Determine the (X, Y) coordinate at the center of the cell enclosing the given text.  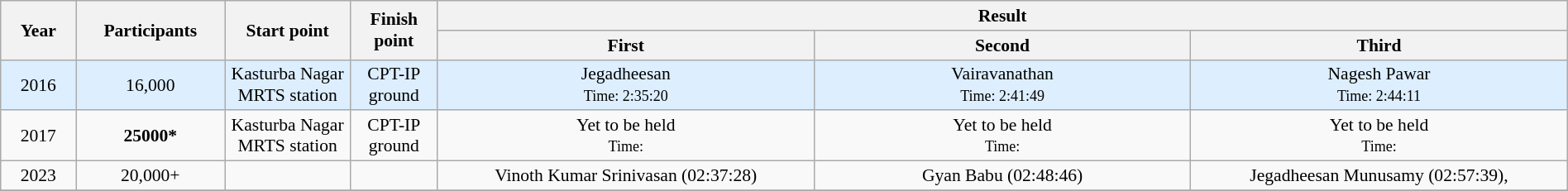
Finish point (394, 30)
2023 (38, 176)
Gyan Babu (02:48:46) (1002, 176)
Result (1002, 16)
First (625, 45)
Second (1002, 45)
VairavanathanTime: 2:41:49 (1002, 84)
JegadheesanTime: 2:35:20 (625, 84)
Jegadheesan Munusamy (02:57:39), (1379, 176)
20,000+ (151, 176)
Year (38, 30)
Start point (288, 30)
Third (1379, 45)
Nagesh PawarTime: 2:44:11 (1379, 84)
2016 (38, 84)
2017 (38, 136)
16,000 (151, 84)
Vinoth Kumar Srinivasan (02:37:28) (625, 176)
25000* (151, 136)
Participants (151, 30)
